Extract the [x, y] coordinate from the center of the cell holding the provided text.  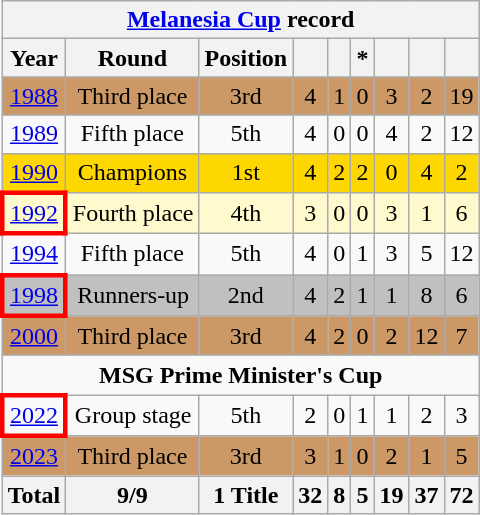
2023 [34, 456]
MSG Prime Minister's Cup [240, 375]
1988 [34, 96]
Fourth place [132, 214]
Position [246, 58]
9/9 [132, 495]
Runners-up [132, 296]
1998 [34, 296]
37 [426, 495]
2nd [246, 296]
1994 [34, 254]
Group stage [132, 416]
1992 [34, 214]
4th [246, 214]
Total [34, 495]
32 [310, 495]
2000 [34, 336]
Melanesia Cup record [240, 20]
Year [34, 58]
72 [462, 495]
1 Title [246, 495]
1st [246, 173]
Round [132, 58]
2022 [34, 416]
1990 [34, 173]
1989 [34, 134]
Champions [132, 173]
* [362, 58]
7 [462, 336]
